Pinpoint the cell where the given text exists, returning its (x, y) midpoint coordinate. 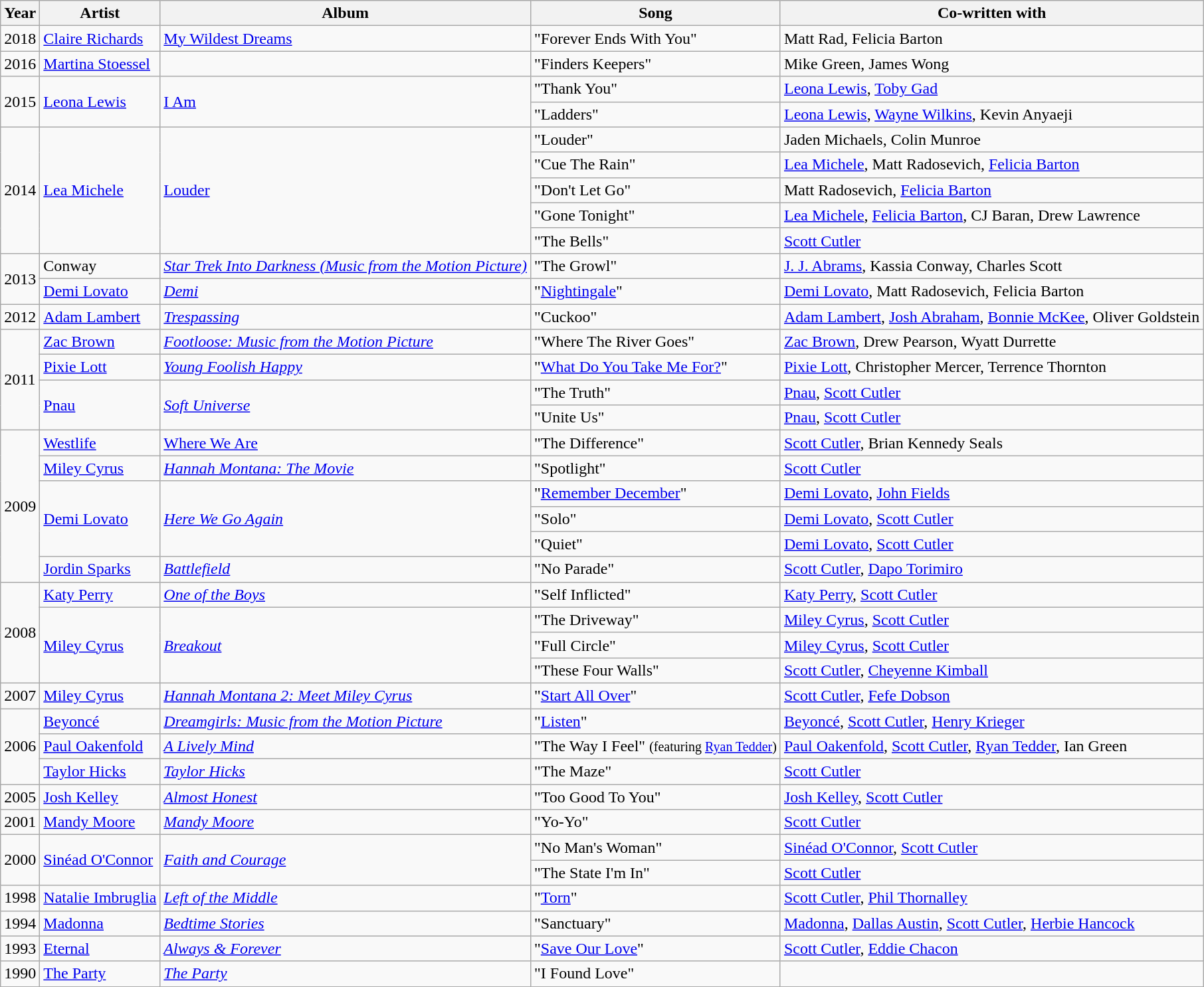
Hannah Montana: The Movie (346, 468)
"Quiet" (655, 544)
"Start All Over" (655, 695)
"Self Inflicted" (655, 594)
Zac Brown, Drew Pearson, Wyatt Durrette (991, 342)
Scott Cutler, Fefe Dobson (991, 695)
Scott Cutler, Dapo Torimiro (991, 569)
Breakout (346, 645)
Hannah Montana 2: Meet Miley Cyrus (346, 695)
2011 (20, 380)
Matt Radosevich, Felicia Barton (991, 190)
"Listen" (655, 721)
1990 (20, 974)
Dreamgirls: Music from the Motion Picture (346, 721)
Left of the Middle (346, 898)
"Nightingale" (655, 291)
"Don't Let Go" (655, 190)
Madonna, Dallas Austin, Scott Cutler, Herbie Hancock (991, 923)
2012 (20, 317)
Demi (346, 291)
Bedtime Stories (346, 923)
Matt Rad, Felicia Barton (991, 39)
"Ladders" (655, 114)
I Am (346, 102)
"The Truth" (655, 393)
One of the Boys (346, 594)
"Sanctuary" (655, 923)
Mike Green, James Wong (991, 64)
Paul Oakenfold, Scott Cutler, Ryan Tedder, Ian Green (991, 747)
"The Way I Feel" (featuring Ryan Tedder) (655, 747)
Song (655, 13)
Artist (100, 13)
Trespassing (346, 317)
Katy Perry, Scott Cutler (991, 594)
Leona Lewis, Wayne Wilkins, Kevin Anyaeji (991, 114)
"Where The River Goes" (655, 342)
"Louder" (655, 139)
Almost Honest (346, 797)
Westlife (100, 443)
"Unite Us" (655, 418)
2006 (20, 746)
"Thank You" (655, 89)
Demi Lovato, John Fields (991, 493)
"Finders Keepers" (655, 64)
Where We Are (346, 443)
Lea Michele (100, 190)
2000 (20, 860)
Conway (100, 266)
Adam Lambert, Josh Abraham, Bonnie McKee, Oliver Goldstein (991, 317)
Battlefield (346, 569)
Young Foolish Happy (346, 367)
"The Driveway" (655, 620)
Faith and Courage (346, 860)
Leona Lewis (100, 102)
Scott Cutler, Cheyenne Kimball (991, 670)
2013 (20, 278)
"Cuckoo" (655, 317)
Sinéad O'Connor (100, 860)
Martina Stoessel (100, 64)
2007 (20, 695)
Eternal (100, 948)
"Torn" (655, 898)
"The State I'm In" (655, 873)
"The Bells" (655, 240)
2018 (20, 39)
Paul Oakenfold (100, 747)
2014 (20, 190)
Pixie Lott (100, 367)
Lea Michele, Felicia Barton, CJ Baran, Drew Lawrence (991, 215)
"I Found Love" (655, 974)
Jordin Sparks (100, 569)
Soft Universe (346, 405)
Josh Kelley (100, 797)
Louder (346, 190)
"Too Good To You" (655, 797)
1998 (20, 898)
J. J. Abrams, Kassia Conway, Charles Scott (991, 266)
1994 (20, 923)
Katy Perry (100, 594)
"Remember December" (655, 493)
"Yo-Yo" (655, 822)
2009 (20, 506)
Claire Richards (100, 39)
Lea Michele, Matt Radosevich, Felicia Barton (991, 165)
Album (346, 13)
Beyoncé (100, 721)
"No Man's Woman" (655, 848)
Always & Forever (346, 948)
Star Trek Into Darkness (Music from the Motion Picture) (346, 266)
My Wildest Dreams (346, 39)
Pnau (100, 405)
"Save Our Love" (655, 948)
"Solo" (655, 519)
"Spotlight" (655, 468)
Natalie Imbruglia (100, 898)
A Lively Mind (346, 747)
"What Do You Take Me For?" (655, 367)
1993 (20, 948)
Scott Cutler, Phil Thornalley (991, 898)
Pixie Lott, Christopher Mercer, Terrence Thornton (991, 367)
Madonna (100, 923)
"Cue The Rain" (655, 165)
Jaden Michaels, Colin Munroe (991, 139)
2001 (20, 822)
"The Maze" (655, 772)
Footloose: Music from the Motion Picture (346, 342)
Zac Brown (100, 342)
"Forever Ends With You" (655, 39)
Leona Lewis, Toby Gad (991, 89)
"The Growl" (655, 266)
2015 (20, 102)
Adam Lambert (100, 317)
"These Four Walls" (655, 670)
Year (20, 13)
2008 (20, 632)
Demi Lovato, Matt Radosevich, Felicia Barton (991, 291)
Scott Cutler, Brian Kennedy Seals (991, 443)
Josh Kelley, Scott Cutler (991, 797)
"No Parade" (655, 569)
Scott Cutler, Eddie Chacon (991, 948)
"The Difference" (655, 443)
Here We Go Again (346, 519)
Co-written with (991, 13)
2005 (20, 797)
2016 (20, 64)
Beyoncé, Scott Cutler, Henry Krieger (991, 721)
"Gone Tonight" (655, 215)
Sinéad O'Connor, Scott Cutler (991, 848)
"Full Circle" (655, 645)
